Pinpoint the cell where the given text exists, returning its [X, Y] midpoint coordinate. 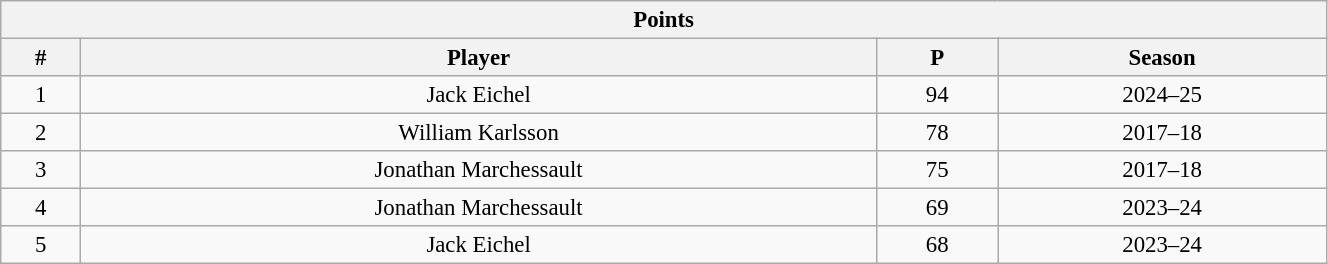
Player [479, 58]
3 [41, 170]
5 [41, 245]
2 [41, 133]
94 [936, 95]
1 [41, 95]
75 [936, 170]
# [41, 58]
4 [41, 208]
P [936, 58]
Points [664, 20]
Season [1162, 58]
78 [936, 133]
68 [936, 245]
69 [936, 208]
2024–25 [1162, 95]
William Karlsson [479, 133]
